Locate the cell with the specified text and output its [x, y] center coordinate. 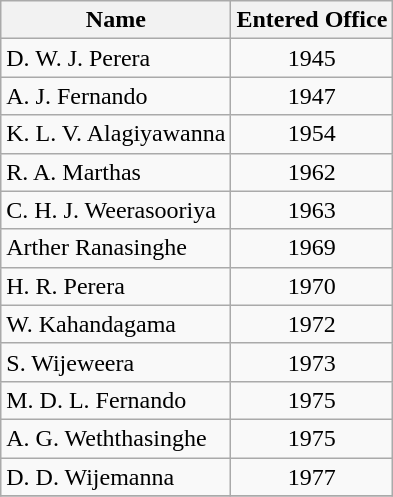
H. R. Perera [116, 286]
Entered Office [312, 20]
1970 [312, 286]
1947 [312, 96]
K. L. V. Alagiyawanna [116, 134]
1963 [312, 210]
Name [116, 20]
M. D. L. Fernando [116, 400]
1969 [312, 248]
D. D. Wijemanna [116, 477]
1977 [312, 477]
1973 [312, 362]
1972 [312, 324]
D. W. J. Perera [116, 58]
S. Wijeweera [116, 362]
1954 [312, 134]
C. H. J. Weerasooriya [116, 210]
A. J. Fernando [116, 96]
1945 [312, 58]
W. Kahandagama [116, 324]
A. G. Weththasinghe [116, 438]
R. A. Marthas [116, 172]
Arther Ranasinghe [116, 248]
1962 [312, 172]
